Provide the [X, Y] coordinate of the cell's center where the given text is located.  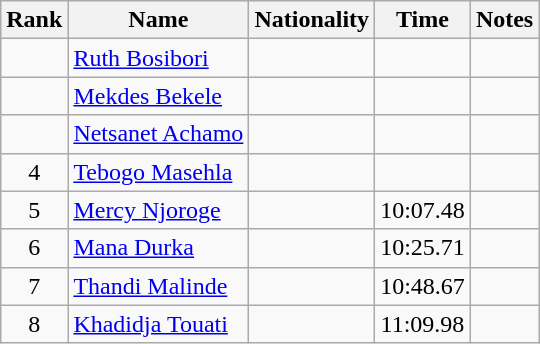
8 [34, 324]
6 [34, 248]
Thandi Malinde [158, 286]
Rank [34, 20]
11:09.98 [423, 324]
Mana Durka [158, 248]
5 [34, 210]
Notes [504, 20]
7 [34, 286]
10:07.48 [423, 210]
Mekdes Bekele [158, 96]
Name [158, 20]
Time [423, 20]
Nationality [312, 20]
10:48.67 [423, 286]
Tebogo Masehla [158, 172]
4 [34, 172]
Netsanet Achamo [158, 134]
Khadidja Touati [158, 324]
Mercy Njoroge [158, 210]
Ruth Bosibori [158, 58]
10:25.71 [423, 248]
